Detect which cell encompasses the target text, then output its (X, Y) center coordinate. 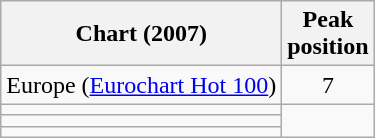
Europe (Eurochart Hot 100) (142, 85)
7 (328, 85)
Chart (2007) (142, 34)
Peakposition (328, 34)
